Capture the cell that displays the provided text and extract its [x, y] central coordinate. 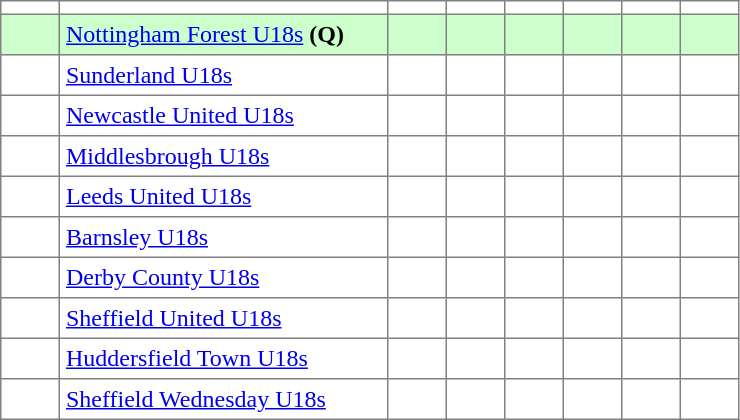
Middlesbrough U18s [223, 156]
Leeds United U18s [223, 196]
Sheffield Wednesday U18s [223, 399]
Nottingham Forest U18s (Q) [223, 34]
Derby County U18s [223, 277]
Huddersfield Town U18s [223, 358]
Sunderland U18s [223, 75]
Newcastle United U18s [223, 115]
Sheffield United U18s [223, 318]
Barnsley U18s [223, 237]
